Capture the cell that displays the provided text and extract its [X, Y] central coordinate. 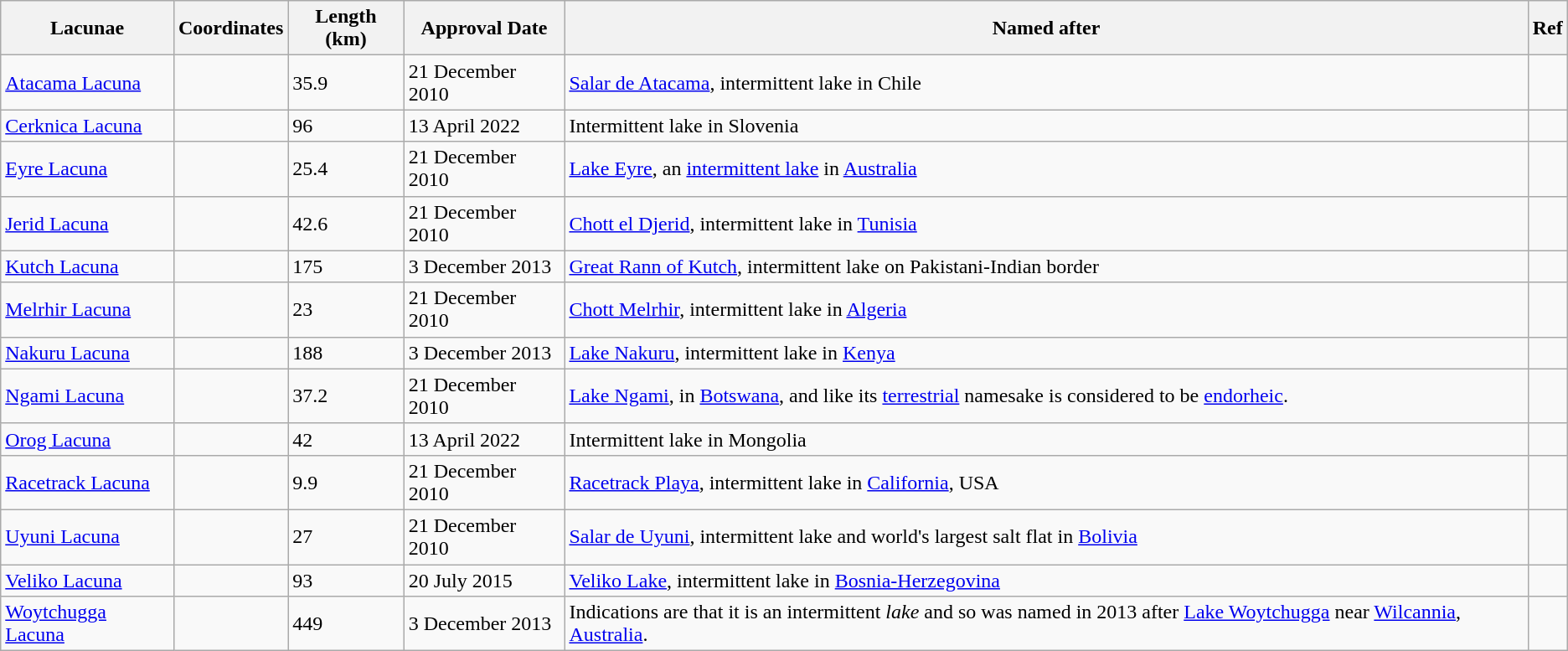
Ref [1548, 28]
Veliko Lacuna [87, 581]
42.6 [346, 223]
Atacama Lacuna [87, 82]
449 [346, 623]
Racetrack Playa, intermittent lake in California, USA [1046, 483]
Intermittent lake in Slovenia [1046, 126]
42 [346, 439]
Chott el Djerid, intermittent lake in Tunisia [1046, 223]
Jerid Lacuna [87, 223]
Veliko Lake, intermittent lake in Bosnia-Herzegovina [1046, 581]
Great Rann of Kutch, intermittent lake on Pakistani-Indian border [1046, 266]
37.2 [346, 395]
23 [346, 310]
Salar de Atacama, intermittent lake in Chile [1046, 82]
Cerknica Lacuna [87, 126]
Named after [1046, 28]
Lake Ngami, in Botswana, and like its terrestrial namesake is considered to be endorheic. [1046, 395]
27 [346, 536]
9.9 [346, 483]
96 [346, 126]
Uyuni Lacuna [87, 536]
Salar de Uyuni, intermittent lake and world's largest salt flat in Bolivia [1046, 536]
Lake Eyre, an intermittent lake in Australia [1046, 169]
Racetrack Lacuna [87, 483]
188 [346, 353]
Orog Lacuna [87, 439]
Indications are that it is an intermittent lake and so was named in 2013 after Lake Woytchugga near Wilcannia, Australia. [1046, 623]
Length (km) [346, 28]
Kutch Lacuna [87, 266]
Approval Date [484, 28]
93 [346, 581]
20 July 2015 [484, 581]
Lacunae [87, 28]
Intermittent lake in Mongolia [1046, 439]
25.4 [346, 169]
Eyre Lacuna [87, 169]
Chott Melrhir, intermittent lake in Algeria [1046, 310]
Nakuru Lacuna [87, 353]
Coordinates [230, 28]
Ngami Lacuna [87, 395]
35.9 [346, 82]
Melrhir Lacuna [87, 310]
Lake Nakuru, intermittent lake in Kenya [1046, 353]
175 [346, 266]
Woytchugga Lacuna [87, 623]
